Identify which cell holds the provided text, then report its (X, Y) central coordinate. 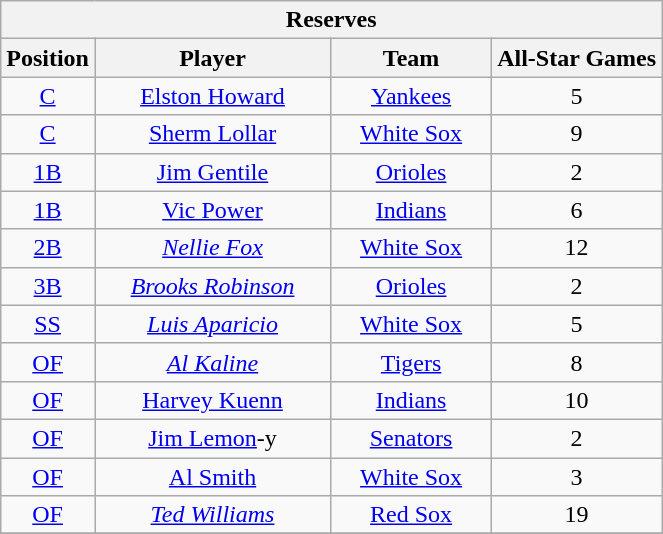
Sherm Lollar (212, 134)
Al Smith (212, 477)
Jim Gentile (212, 172)
12 (577, 248)
Vic Power (212, 210)
Nellie Fox (212, 248)
SS (48, 324)
Red Sox (412, 515)
Reserves (332, 20)
Al Kaline (212, 362)
3 (577, 477)
2B (48, 248)
Luis Aparicio (212, 324)
6 (577, 210)
Yankees (412, 96)
Brooks Robinson (212, 286)
Elston Howard (212, 96)
Tigers (412, 362)
10 (577, 400)
Player (212, 58)
9 (577, 134)
Harvey Kuenn (212, 400)
All-Star Games (577, 58)
8 (577, 362)
19 (577, 515)
Senators (412, 438)
Jim Lemon-y (212, 438)
3B (48, 286)
Ted Williams (212, 515)
Position (48, 58)
Team (412, 58)
